Provide the [x, y] coordinate of the cell's center where the given text is located.  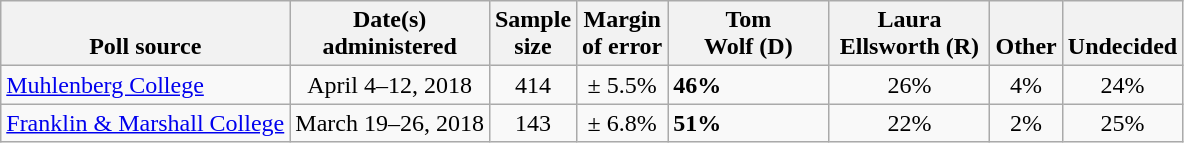
414 [532, 85]
25% [1122, 123]
± 6.8% [622, 123]
46% [748, 85]
2% [1026, 123]
Poll source [146, 34]
TomWolf (D) [748, 34]
143 [532, 123]
April 4–12, 2018 [390, 85]
± 5.5% [622, 85]
Other [1026, 34]
51% [748, 123]
March 19–26, 2018 [390, 123]
LauraEllsworth (R) [910, 34]
Marginof error [622, 34]
26% [910, 85]
22% [910, 123]
Undecided [1122, 34]
4% [1026, 85]
Samplesize [532, 34]
Muhlenberg College [146, 85]
Date(s)administered [390, 34]
24% [1122, 85]
Franklin & Marshall College [146, 123]
